Locate the cell with the specified text and output its [x, y] center coordinate. 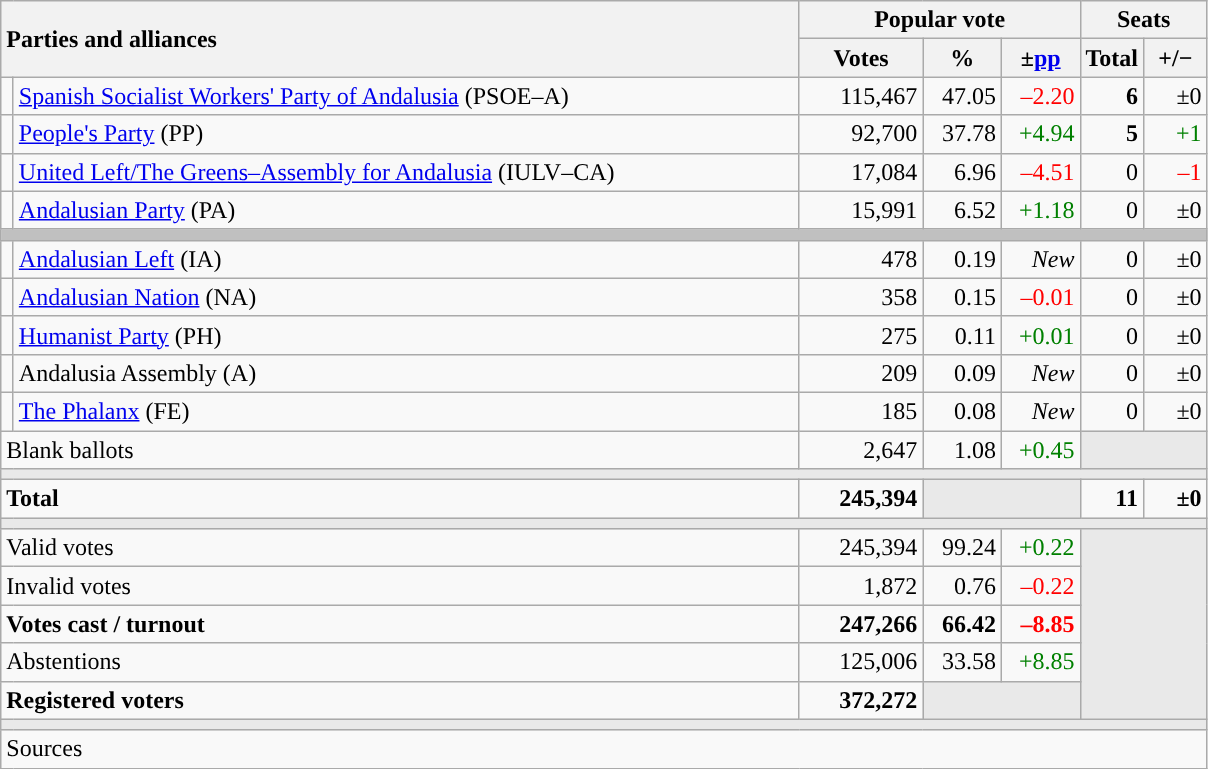
6 [1112, 96]
% [962, 58]
0.11 [962, 335]
+8.85 [1040, 662]
–4.51 [1040, 172]
Humanist Party (PH) [406, 335]
+1.18 [1040, 210]
Registered voters [400, 700]
Andalusia Assembly (A) [406, 373]
115,467 [861, 96]
+1 [1176, 134]
66.42 [962, 624]
209 [861, 373]
37.78 [962, 134]
0.09 [962, 373]
372,272 [861, 700]
6.96 [962, 172]
–0.01 [1040, 297]
+0.22 [1040, 548]
–1 [1176, 172]
5 [1112, 134]
+0.45 [1040, 449]
1.08 [962, 449]
+0.01 [1040, 335]
125,006 [861, 662]
The Phalanx (FE) [406, 411]
0.08 [962, 411]
275 [861, 335]
Invalid votes [400, 586]
Andalusian Nation (NA) [406, 297]
99.24 [962, 548]
0.15 [962, 297]
Sources [604, 749]
Abstentions [400, 662]
47.05 [962, 96]
478 [861, 259]
6.52 [962, 210]
17,084 [861, 172]
185 [861, 411]
0.19 [962, 259]
92,700 [861, 134]
±pp [1040, 58]
358 [861, 297]
Votes cast / turnout [400, 624]
–0.22 [1040, 586]
+4.94 [1040, 134]
1,872 [861, 586]
+/− [1176, 58]
Popular vote [940, 20]
–2.20 [1040, 96]
Spanish Socialist Workers' Party of Andalusia (PSOE–A) [406, 96]
Seats [1144, 20]
0.76 [962, 586]
11 [1112, 499]
247,266 [861, 624]
United Left/The Greens–Assembly for Andalusia (IULV–CA) [406, 172]
15,991 [861, 210]
Valid votes [400, 548]
Andalusian Party (PA) [406, 210]
–8.85 [1040, 624]
Votes [861, 58]
Blank ballots [400, 449]
Andalusian Left (IA) [406, 259]
33.58 [962, 662]
Parties and alliances [400, 39]
2,647 [861, 449]
People's Party (PP) [406, 134]
